Identify which cell holds the provided text, then report its (x, y) central coordinate. 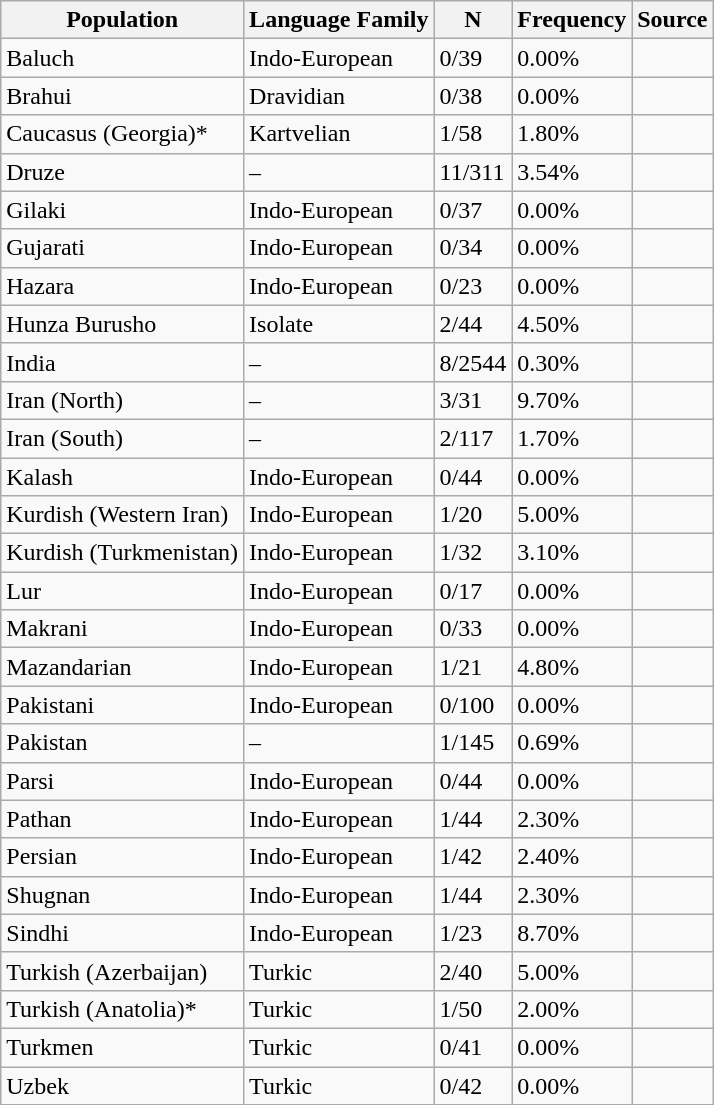
0/23 (473, 286)
3.54% (572, 172)
Kalash (122, 477)
0/41 (473, 1047)
0/33 (473, 629)
Turkmen (122, 1047)
Baluch (122, 58)
1/32 (473, 553)
0.69% (572, 743)
1.70% (572, 438)
Makrani (122, 629)
Pakistan (122, 743)
2.40% (572, 857)
8.70% (572, 933)
Mazandarian (122, 667)
Shugnan (122, 895)
0.30% (572, 362)
India (122, 362)
1/58 (473, 134)
0/42 (473, 1085)
Iran (South) (122, 438)
Lur (122, 591)
Kartvelian (339, 134)
N (473, 20)
0/100 (473, 705)
Source (672, 20)
Kurdish (Turkmenistan) (122, 553)
Isolate (339, 324)
Gujarati (122, 248)
0/34 (473, 248)
Frequency (572, 20)
3/31 (473, 400)
1/21 (473, 667)
Population (122, 20)
1/42 (473, 857)
0/17 (473, 591)
Pakistani (122, 705)
3.10% (572, 553)
2/40 (473, 971)
1/145 (473, 743)
Parsi (122, 781)
1/20 (473, 515)
Hunza Burusho (122, 324)
Brahui (122, 96)
2/44 (473, 324)
Caucasus (Georgia)* (122, 134)
Pathan (122, 819)
Druze (122, 172)
Uzbek (122, 1085)
Turkish (Anatolia)* (122, 1009)
2.00% (572, 1009)
2/117 (473, 438)
4.80% (572, 667)
0/37 (473, 210)
0/38 (473, 96)
4.50% (572, 324)
Sindhi (122, 933)
9.70% (572, 400)
Hazara (122, 286)
Language Family (339, 20)
11/311 (473, 172)
1.80% (572, 134)
8/2544 (473, 362)
Iran (North) (122, 400)
1/23 (473, 933)
Gilaki (122, 210)
Dravidian (339, 96)
Kurdish (Western Iran) (122, 515)
Persian (122, 857)
0/39 (473, 58)
1/50 (473, 1009)
Turkish (Azerbaijan) (122, 971)
